Provide the [x, y] coordinate of the cell's center where the given text is located.  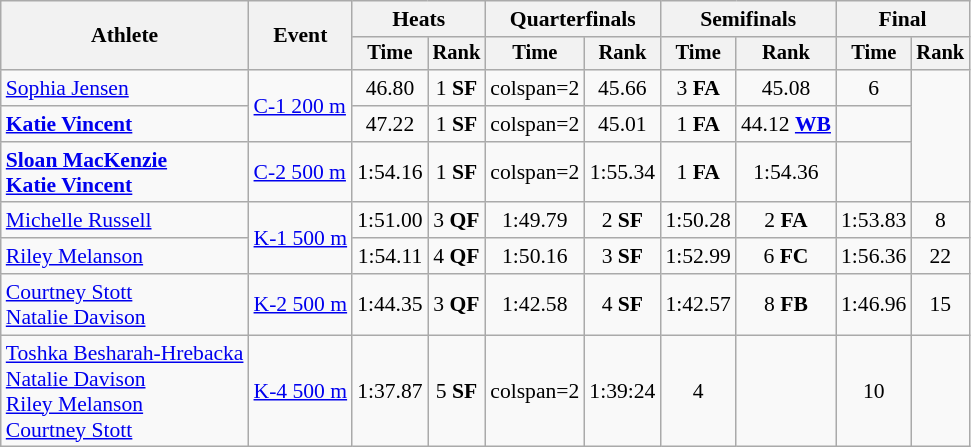
3 FA [698, 88]
1:39:24 [622, 391]
Michelle Russell [125, 221]
Heats [418, 19]
1:44.35 [390, 304]
Final [902, 19]
1:54.36 [786, 172]
1:54.11 [390, 256]
C-2 500 m [301, 172]
1:52.99 [698, 256]
1:46.96 [874, 304]
5 SF [457, 391]
47.22 [390, 124]
1:49.79 [534, 221]
1:51.00 [390, 221]
4 [698, 391]
45.08 [786, 88]
1:50.16 [534, 256]
1:55.34 [622, 172]
22 [940, 256]
Semifinals [748, 19]
2 SF [622, 221]
1:56.36 [874, 256]
10 [874, 391]
Event [301, 36]
Riley Melanson [125, 256]
K-2 500 m [301, 304]
4 QF [457, 256]
Sloan MacKenzieKatie Vincent [125, 172]
44.12 WB [786, 124]
4 SF [622, 304]
3 SF [622, 256]
15 [940, 304]
1:42.58 [534, 304]
8 [940, 221]
Athlete [125, 36]
1:37.87 [390, 391]
1:53.83 [874, 221]
46.80 [390, 88]
6 FC [786, 256]
2 FA [786, 221]
Sophia Jensen [125, 88]
K-4 500 m [301, 391]
C-1 200 m [301, 106]
45.66 [622, 88]
K-1 500 m [301, 238]
8 FB [786, 304]
6 [874, 88]
1:54.16 [390, 172]
Courtney StottNatalie Davison [125, 304]
Katie Vincent [125, 124]
1:42.57 [698, 304]
Quarterfinals [572, 19]
1:50.28 [698, 221]
45.01 [622, 124]
Toshka Besharah-HrebackaNatalie DavisonRiley MelansonCourtney Stott [125, 391]
